Search for the cell housing the specified text and yield its [x, y] center coordinate. 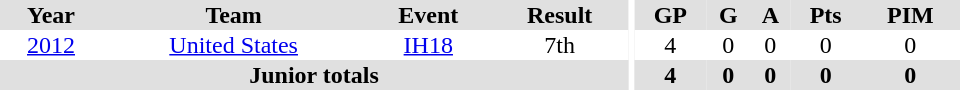
Pts [826, 15]
Year [51, 15]
Junior totals [314, 75]
PIM [910, 15]
Event [428, 15]
G [728, 15]
A [770, 15]
2012 [51, 45]
7th [560, 45]
GP [670, 15]
IH18 [428, 45]
Result [560, 15]
United States [234, 45]
Team [234, 15]
